Extract the [x, y] coordinate from the center of the cell holding the provided text.  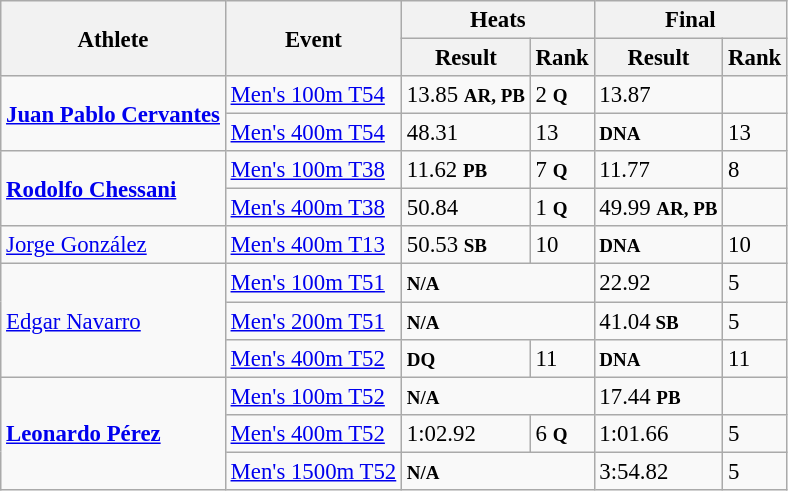
Juan Pablo Cervantes [114, 114]
13.85 AR, PB [466, 95]
6 Q [562, 433]
Heats [498, 20]
Leonardo Pérez [114, 434]
Men's 400m T54 [313, 133]
3:54.82 [658, 471]
13.87 [658, 95]
Men's 100m T38 [313, 170]
8 [755, 170]
Men's 100m T51 [313, 283]
Men's 1500m T52 [313, 471]
Rodolfo Chessani [114, 188]
48.31 [466, 133]
Men's 100m T54 [313, 95]
Jorge González [114, 245]
11.62 PB [466, 170]
Men's 400m T13 [313, 245]
Men's 100m T52 [313, 396]
22.92 [658, 283]
Athlete [114, 38]
Men's 400m T38 [313, 208]
Men's 200m T51 [313, 321]
1:01.66 [658, 433]
Edgar Navarro [114, 320]
Final [690, 20]
Event [313, 38]
41.04 SB [658, 321]
DQ [466, 358]
1:02.92 [466, 433]
49.99 AR, PB [658, 208]
17.44 PB [658, 396]
50.53 SB [466, 245]
1 Q [562, 208]
2 Q [562, 95]
7 Q [562, 170]
11.77 [658, 170]
50.84 [466, 208]
